Detect which cell encompasses the target text, then output its [x, y] center coordinate. 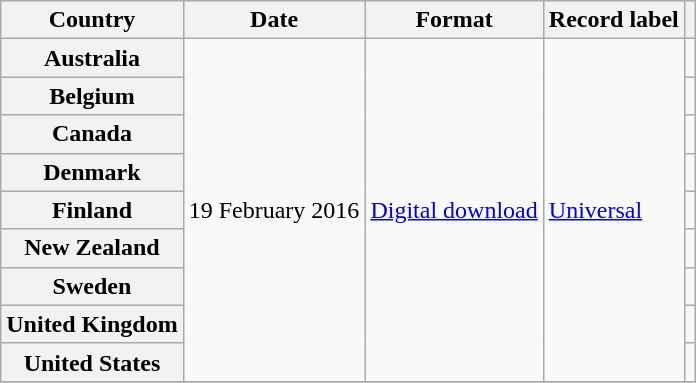
Belgium [92, 96]
Record label [614, 20]
Denmark [92, 172]
19 February 2016 [274, 210]
United Kingdom [92, 324]
Sweden [92, 286]
Australia [92, 58]
Country [92, 20]
Finland [92, 210]
Canada [92, 134]
New Zealand [92, 248]
Universal [614, 210]
Date [274, 20]
United States [92, 362]
Format [454, 20]
Digital download [454, 210]
